Scan for the cell matching the given text and deliver its [x, y] coordinate at center. 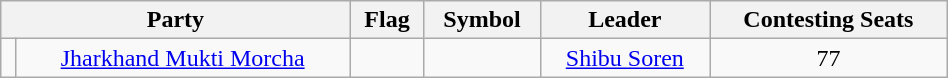
Shibu Soren [624, 58]
Party [176, 20]
77 [829, 58]
Jharkhand Mukti Morcha [182, 58]
Contesting Seats [829, 20]
Symbol [482, 20]
Flag [387, 20]
Leader [624, 20]
